Detect which cell encompasses the target text, then output its (X, Y) center coordinate. 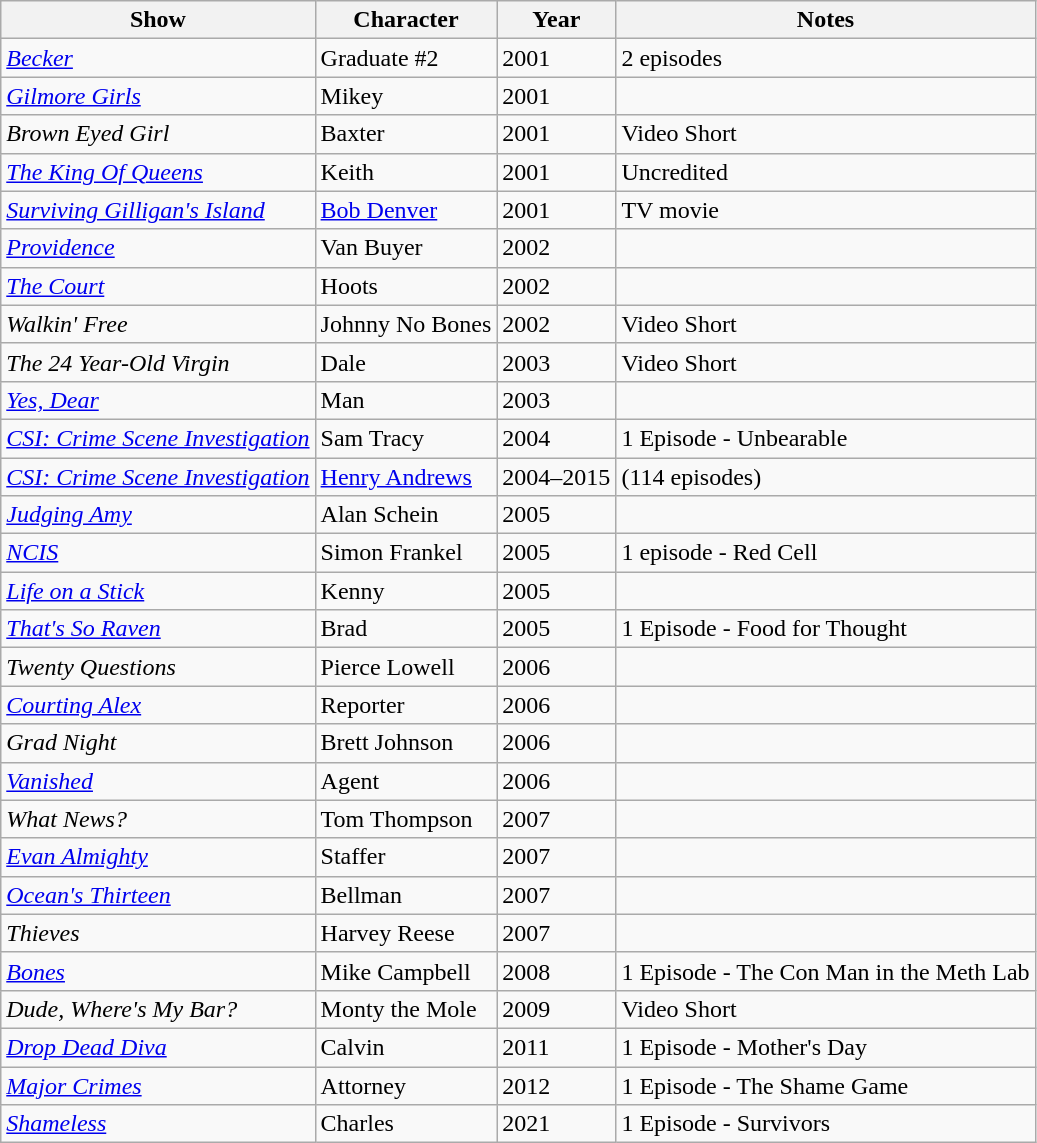
Yes, Dear (158, 400)
Uncredited (826, 172)
Reporter (406, 705)
Providence (158, 248)
What News? (158, 819)
TV movie (826, 210)
Harvey Reese (406, 933)
Tom Thompson (406, 819)
Attorney (406, 1085)
2004–2015 (556, 477)
2012 (556, 1085)
Surviving Gilligan's Island (158, 210)
2021 (556, 1124)
2 episodes (826, 58)
Becker (158, 58)
Ocean's Thirteen (158, 895)
1 Episode - Food for Thought (826, 629)
1 Episode - The Con Man in the Meth Lab (826, 971)
Character (406, 20)
Drop Dead Diva (158, 1047)
Bones (158, 971)
Dude, Where's My Bar? (158, 1009)
Staffer (406, 857)
1 Episode - Survivors (826, 1124)
Show (158, 20)
Shameless (158, 1124)
1 Episode - Mother's Day (826, 1047)
2008 (556, 971)
Keith (406, 172)
Dale (406, 362)
2009 (556, 1009)
Calvin (406, 1047)
Hoots (406, 286)
That's So Raven (158, 629)
Bob Denver (406, 210)
Alan Schein (406, 515)
Courting Alex (158, 705)
Life on a Stick (158, 591)
Twenty Questions (158, 667)
(114 episodes) (826, 477)
Johnny No Bones (406, 324)
Agent (406, 781)
Mike Campbell (406, 971)
Judging Amy (158, 515)
The King Of Queens (158, 172)
Brown Eyed Girl (158, 134)
2004 (556, 438)
Gilmore Girls (158, 96)
Brett Johnson (406, 743)
The 24 Year-Old Virgin (158, 362)
Grad Night (158, 743)
Major Crimes (158, 1085)
Year (556, 20)
1 episode - Red Cell (826, 553)
1 Episode - The Shame Game (826, 1085)
Graduate #2 (406, 58)
Henry Andrews (406, 477)
2011 (556, 1047)
Sam Tracy (406, 438)
NCIS (158, 553)
Walkin' Free (158, 324)
Bellman (406, 895)
1 Episode - Unbearable (826, 438)
Mikey (406, 96)
Van Buyer (406, 248)
Evan Almighty (158, 857)
Kenny (406, 591)
Monty the Mole (406, 1009)
Man (406, 400)
Charles (406, 1124)
Thieves (158, 933)
Pierce Lowell (406, 667)
Brad (406, 629)
Vanished (158, 781)
Notes (826, 20)
Simon Frankel (406, 553)
The Court (158, 286)
Baxter (406, 134)
